Output the [x, y] coordinate of the center of the cell containing the given text.  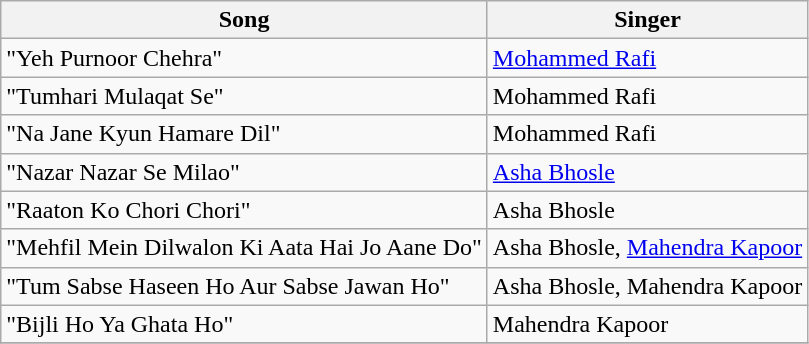
"Na Jane Kyun Hamare Dil" [244, 134]
"Tum Sabse Haseen Ho Aur Sabse Jawan Ho" [244, 286]
"Bijli Ho Ya Ghata Ho" [244, 324]
Song [244, 20]
"Yeh Purnoor Chehra" [244, 58]
Singer [647, 20]
"Raaton Ko Chori Chori" [244, 210]
"Mehfil Mein Dilwalon Ki Aata Hai Jo Aane Do" [244, 248]
"Nazar Nazar Se Milao" [244, 172]
"Tumhari Mulaqat Se" [244, 96]
Mahendra Kapoor [647, 324]
